From the cell containing the given text, extract its center point as [X, Y] coordinate. 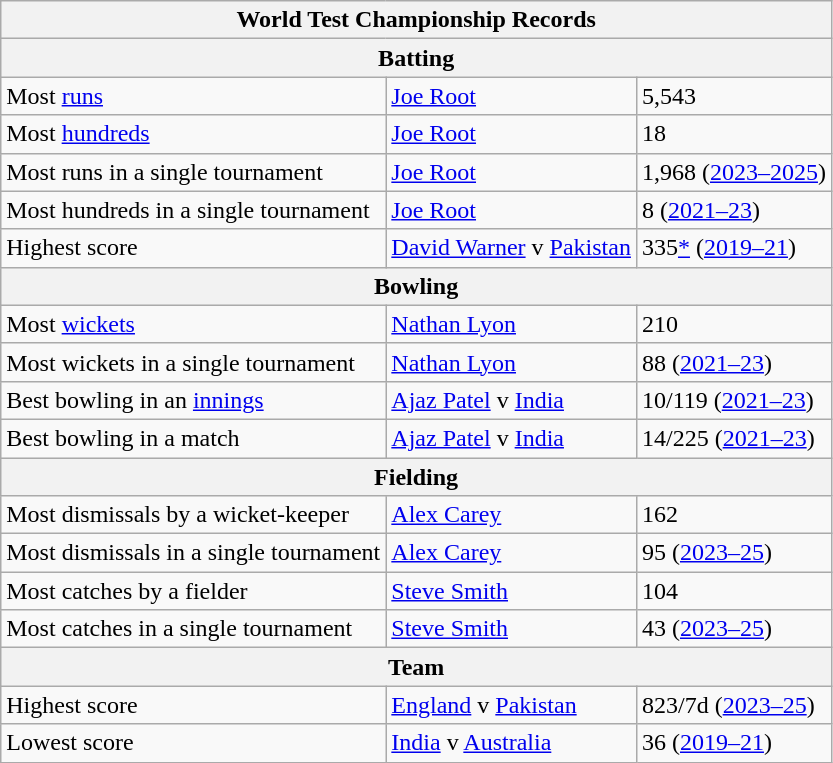
Fielding [416, 477]
Bowling [416, 286]
Batting [416, 58]
Most runs [194, 96]
Best bowling in an innings [194, 400]
14/225 (2021–23) [734, 438]
Most hundreds [194, 134]
Team [416, 667]
5,543 [734, 96]
Most dismissals by a wicket-keeper [194, 515]
Best bowling in a match [194, 438]
36 (2019–21) [734, 743]
Most runs in a single tournament [194, 172]
Most catches in a single tournament [194, 629]
10/119 (2021–23) [734, 400]
India v Australia [512, 743]
823/7d (2023–25) [734, 705]
162 [734, 515]
104 [734, 591]
England v Pakistan [512, 705]
Most hundreds in a single tournament [194, 210]
210 [734, 324]
Most catches by a fielder [194, 591]
88 (2021–23) [734, 362]
335* (2019–21) [734, 248]
8 (2021–23) [734, 210]
Most wickets in a single tournament [194, 362]
Lowest score [194, 743]
18 [734, 134]
Most wickets [194, 324]
43 (2023–25) [734, 629]
Most dismissals in a single tournament [194, 553]
World Test Championship Records [416, 20]
95 (2023–25) [734, 553]
1,968 (2023–2025) [734, 172]
David Warner v Pakistan [512, 248]
